Search for the cell housing the specified text and yield its [x, y] center coordinate. 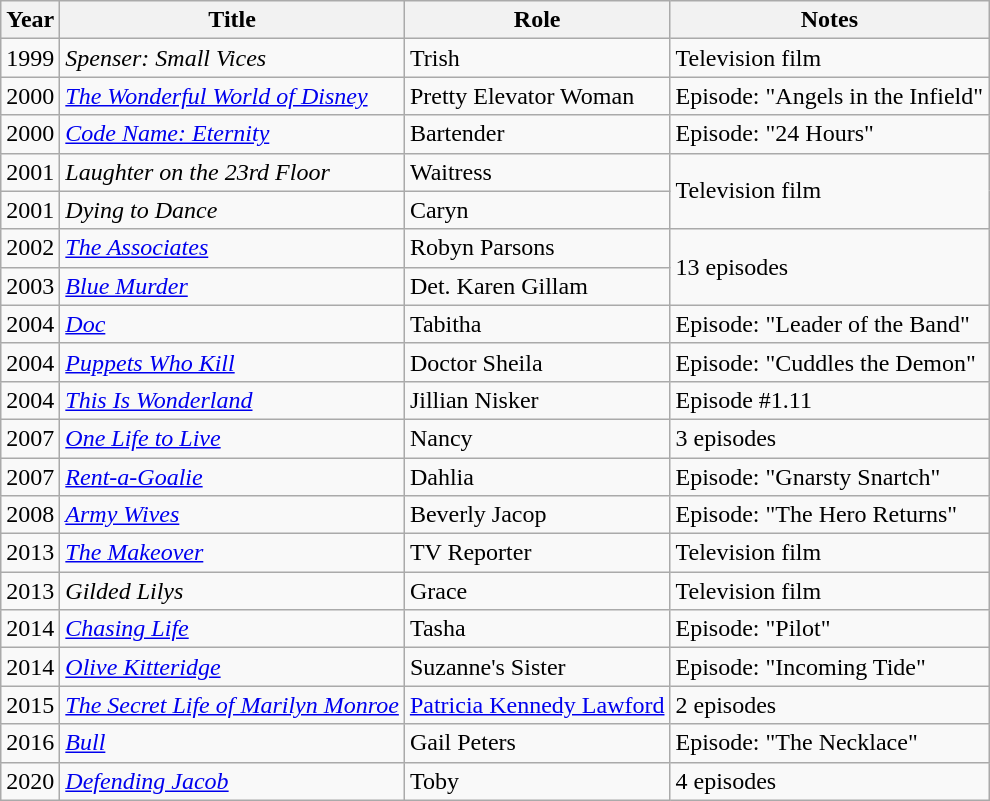
Episode: "Pilot" [830, 629]
The Secret Life of Marilyn Monroe [232, 705]
Role [537, 20]
2015 [30, 705]
2003 [30, 286]
Patricia Kennedy Lawford [537, 705]
Episode: "The Hero Returns" [830, 515]
Nancy [537, 438]
Laughter on the 23rd Floor [232, 172]
Toby [537, 781]
Robyn Parsons [537, 248]
TV Reporter [537, 553]
One Life to Live [232, 438]
Tasha [537, 629]
The Wonderful World of Disney [232, 96]
Episode: "Cuddles the Demon" [830, 362]
Dahlia [537, 477]
Olive Kitteridge [232, 667]
Jillian Nisker [537, 400]
The Makeover [232, 553]
3 episodes [830, 438]
Doctor Sheila [537, 362]
Chasing Life [232, 629]
Title [232, 20]
This Is Wonderland [232, 400]
Episode #1.11 [830, 400]
Grace [537, 591]
Code Name: Eternity [232, 134]
2 episodes [830, 705]
Rent-a-Goalie [232, 477]
Dying to Dance [232, 210]
Det. Karen Gillam [537, 286]
Episode: "Gnarsty Snartch" [830, 477]
Bull [232, 743]
Trish [537, 58]
Army Wives [232, 515]
4 episodes [830, 781]
Gail Peters [537, 743]
Defending Jacob [232, 781]
Tabitha [537, 324]
2016 [30, 743]
Blue Murder [232, 286]
13 episodes [830, 267]
Bartender [537, 134]
Beverly Jacop [537, 515]
Episode: "Leader of the Band" [830, 324]
Episode: "Angels in the Infield" [830, 96]
Notes [830, 20]
2008 [30, 515]
Episode: "24 Hours" [830, 134]
Spenser: Small Vices [232, 58]
Pretty Elevator Woman [537, 96]
Doc [232, 324]
Waitress [537, 172]
Suzanne's Sister [537, 667]
2020 [30, 781]
Puppets Who Kill [232, 362]
Episode: "Incoming Tide" [830, 667]
Year [30, 20]
Caryn [537, 210]
1999 [30, 58]
Episode: "The Necklace" [830, 743]
Gilded Lilys [232, 591]
2002 [30, 248]
The Associates [232, 248]
